Return (x, y) of the center of cell containing provided text 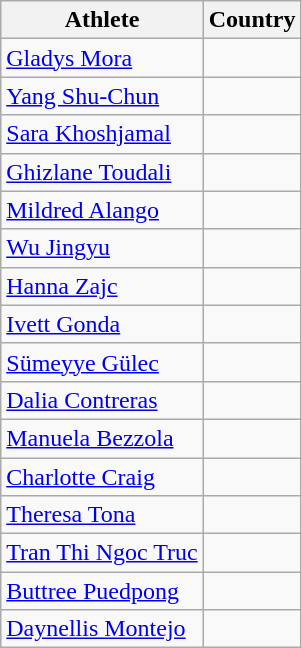
Ivett Gonda (102, 324)
Country (252, 20)
Tran Thi Ngoc Truc (102, 553)
Athlete (102, 20)
Manuela Bezzola (102, 438)
Sara Khoshjamal (102, 134)
Yang Shu-Chun (102, 96)
Gladys Mora (102, 58)
Dalia Contreras (102, 400)
Ghizlane Toudali (102, 172)
Daynellis Montejo (102, 629)
Hanna Zajc (102, 286)
Mildred Alango (102, 210)
Sümeyye Gülec (102, 362)
Charlotte Craig (102, 477)
Buttree Puedpong (102, 591)
Wu Jingyu (102, 248)
Theresa Tona (102, 515)
